Return the (x, y) coordinate for the center point of the cell that contains the specified text.  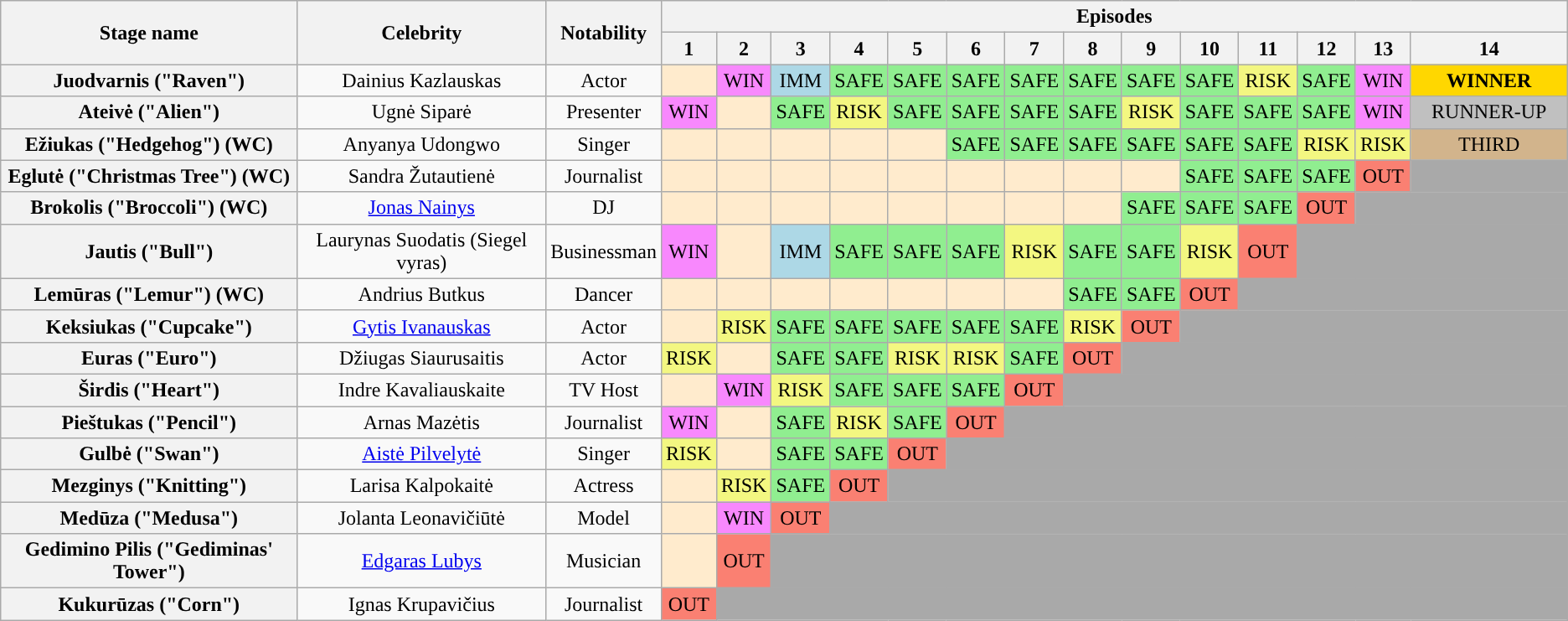
THIRD (1489, 144)
Episodes (1114, 17)
Andrius Butkus (422, 294)
Širdis ("Heart") (149, 390)
Ugnė Siparė (422, 112)
Medūza ("Medusa") (149, 518)
9 (1151, 49)
RUNNER-UP (1489, 112)
Lemūras ("Lemur") (WC) (149, 294)
Ežiukas ("Hedgehog") (WC) (149, 144)
Juodvarnis ("Raven") (149, 80)
Jautis ("Bull") (149, 251)
Jolanta Leonavičiūtė (422, 518)
Gulbė ("Swan") (149, 454)
Brokolis ("Broccoli") (WC) (149, 208)
Musician (604, 561)
Larisa Kalpokaitė (422, 486)
Eglutė ("Christmas Tree") (WC) (149, 176)
Businessman (604, 251)
Model (604, 518)
TV Host (604, 390)
Presenter (604, 112)
Arnas Mazėtis (422, 422)
Celebrity (422, 33)
Dancer (604, 294)
Anyanya Udongwo (422, 144)
Pieštukas ("Pencil") (149, 422)
10 (1210, 49)
Dainius Kazlauskas (422, 80)
Jonas Nainys (422, 208)
Mezginys ("Knitting") (149, 486)
Ignas Krupavičius (422, 604)
Kukurūzas ("Corn") (149, 604)
7 (1034, 49)
Indre Kavaliauskaite (422, 390)
2 (744, 49)
13 (1383, 49)
Gytis Ivanauskas (422, 326)
Euras ("Euro") (149, 358)
Sandra Žutautienė (422, 176)
Aistė Pilvelytė (422, 454)
Edgaras Lubys (422, 561)
Notability (604, 33)
4 (859, 49)
WINNER (1489, 80)
3 (801, 49)
12 (1327, 49)
Stage name (149, 33)
Ateivė ("Alien") (149, 112)
DJ (604, 208)
Actress (604, 486)
Džiugas Siaurusaitis (422, 358)
14 (1489, 49)
Laurynas Suodatis (Siegel vyras) (422, 251)
Keksiukas ("Cupcake") (149, 326)
6 (976, 49)
5 (917, 49)
Gedimino Pilis ("Gediminas' Tower") (149, 561)
1 (689, 49)
11 (1268, 49)
8 (1093, 49)
